Identify which cell holds the provided text, then report its [x, y] central coordinate. 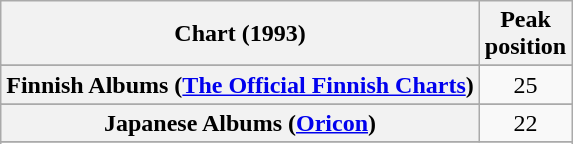
Chart (1993) [240, 34]
22 [525, 123]
Finnish Albums (The Official Finnish Charts) [240, 85]
25 [525, 85]
Japanese Albums (Oricon) [240, 123]
Peakposition [525, 34]
